Output the [X, Y] coordinate of the center of the cell containing the given text.  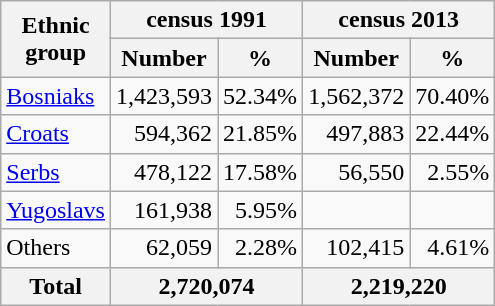
161,938 [164, 210]
1,562,372 [356, 96]
Others [56, 248]
21.85% [260, 134]
5.95% [260, 210]
2,219,220 [399, 286]
2.28% [260, 248]
102,415 [356, 248]
62,059 [164, 248]
70.40% [452, 96]
Total [56, 286]
22.44% [452, 134]
52.34% [260, 96]
594,362 [164, 134]
2,720,074 [206, 286]
Ethnicgroup [56, 39]
497,883 [356, 134]
2.55% [452, 172]
1,423,593 [164, 96]
478,122 [164, 172]
4.61% [452, 248]
Croats [56, 134]
census 2013 [399, 20]
census 1991 [206, 20]
Bosniaks [56, 96]
Serbs [56, 172]
56,550 [356, 172]
17.58% [260, 172]
Yugoslavs [56, 210]
